Return the [X, Y] coordinate for the center point of the cell that contains the specified text.  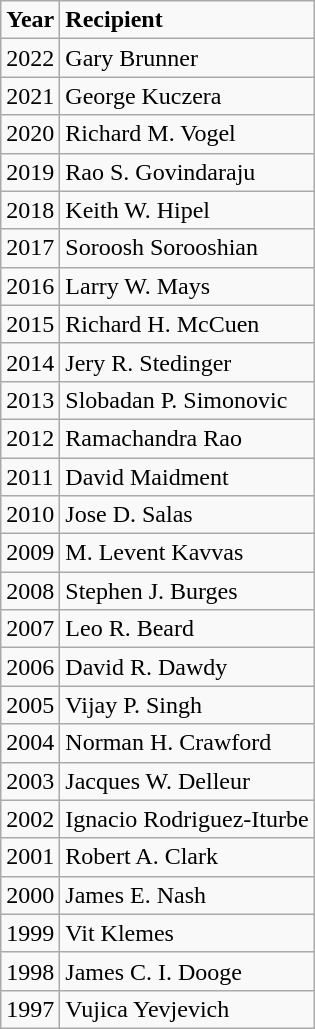
2009 [30, 553]
2015 [30, 324]
Robert A. Clark [187, 857]
2002 [30, 819]
Gary Brunner [187, 58]
Soroosh Sorooshian [187, 248]
David R. Dawdy [187, 667]
Rao S. Govindaraju [187, 172]
2011 [30, 477]
1998 [30, 971]
1997 [30, 1009]
M. Levent Kavvas [187, 553]
Recipient [187, 20]
George Kuczera [187, 96]
2018 [30, 210]
2022 [30, 58]
Year [30, 20]
2019 [30, 172]
2004 [30, 743]
1999 [30, 933]
Jacques W. Delleur [187, 781]
2014 [30, 362]
Vujica Yevjevich [187, 1009]
2020 [30, 134]
2012 [30, 438]
2006 [30, 667]
Vit Klemes [187, 933]
James C. I. Dooge [187, 971]
James E. Nash [187, 895]
Richard M. Vogel [187, 134]
Norman H. Crawford [187, 743]
David Maidment [187, 477]
2005 [30, 705]
Richard H. McCuen [187, 324]
Slobadan P. Simonovic [187, 400]
2017 [30, 248]
2001 [30, 857]
Leo R. Beard [187, 629]
Larry W. Mays [187, 286]
2008 [30, 591]
Vijay P. Singh [187, 705]
2007 [30, 629]
2010 [30, 515]
2021 [30, 96]
Ignacio Rodriguez-Iturbe [187, 819]
2016 [30, 286]
2000 [30, 895]
Jose D. Salas [187, 515]
2013 [30, 400]
Keith W. Hipel [187, 210]
Ramachandra Rao [187, 438]
Jery R. Stedinger [187, 362]
2003 [30, 781]
Stephen J. Burges [187, 591]
